Output the [x, y] coordinate of the center of the cell containing the given text.  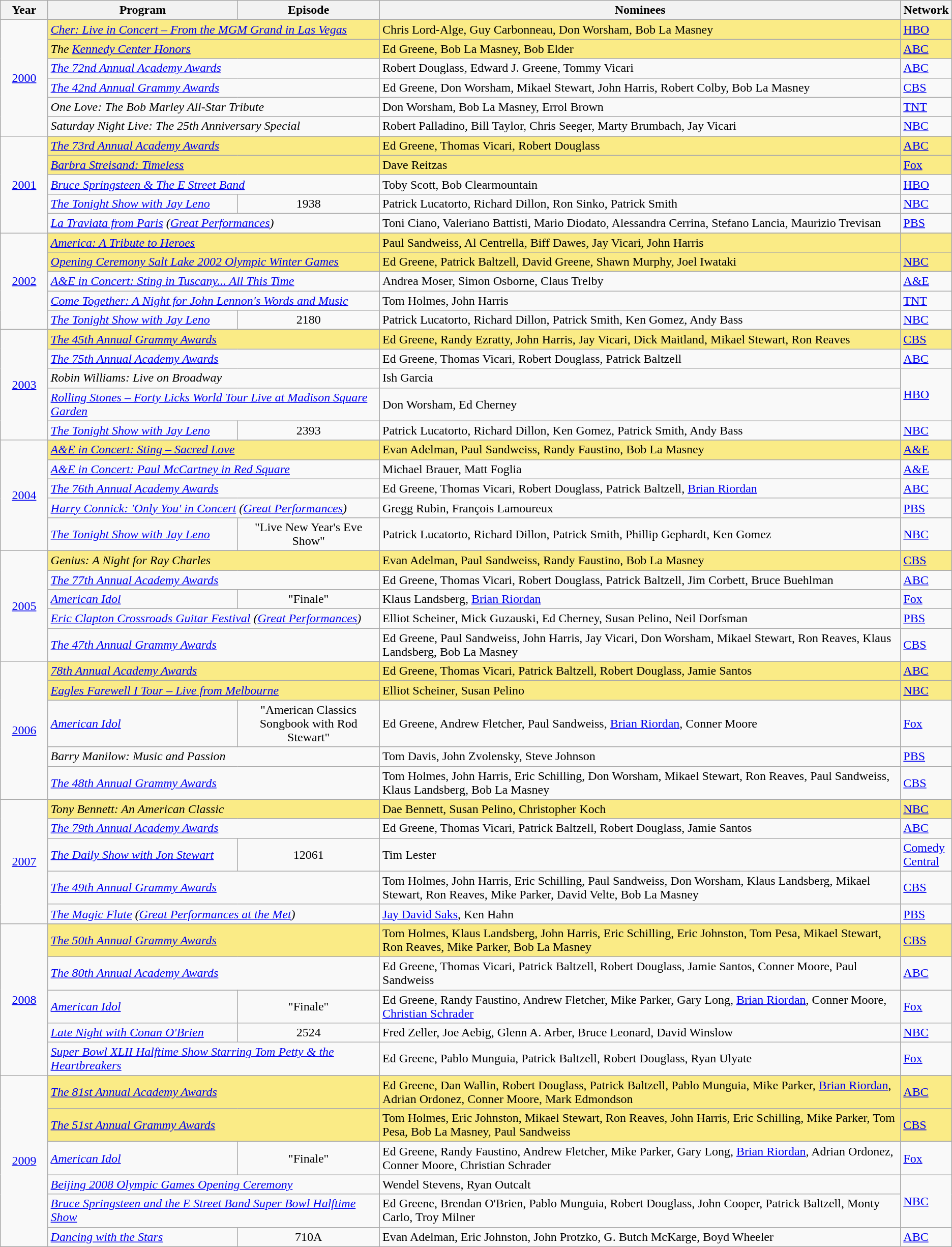
2006 [24, 731]
Wendel Stevens, Ryan Outcalt [640, 1184]
The 47th Annual Grammy Awards [214, 645]
Chris Lord-Alge, Guy Carbonneau, Don Worsham, Bob La Masney [640, 30]
The 81st Annual Academy Awards [214, 1092]
Beijing 2008 Olympic Games Opening Ceremony [214, 1184]
Eric Clapton Crossroads Guitar Festival (Great Performances) [214, 619]
Patrick Lucatorto, Richard Dillon, Ron Sinko, Patrick Smith [640, 204]
Ed Greene, Thomas Vicari, Robert Douglass, Patrick Baltzell, Jim Corbett, Bruce Buehlman [640, 579]
2000 [24, 78]
The 45th Annual Grammy Awards [214, 339]
Ed Greene, Thomas Vicari, Robert Douglass, Patrick Baltzell, Brian Riordan [640, 488]
The 75th Annual Academy Awards [214, 359]
Rolling Stones – Forty Licks World Tour Live at Madison Square Garden [214, 404]
Program [142, 10]
The 79th Annual Academy Awards [214, 828]
One Love: The Bob Marley All-Star Tribute [214, 107]
Ed Greene, Randy Ezratty, John Harris, Jay Vicari, Dick Maitland, Mikael Stewart, Ron Reaves [640, 339]
Andrea Moser, Simon Osborne, Claus Trelby [640, 281]
Dae Bennett, Susan Pelino, Christopher Koch [640, 809]
2003 [24, 385]
Opening Ceremony Salt Lake 2002 Olympic Winter Games [214, 262]
The 50th Annual Grammy Awards [214, 940]
Fred Zeller, Joe Aebig, Glenn A. Arber, Bruce Leonard, David Winslow [640, 1033]
Dancing with the Stars [142, 1237]
Robert Douglass, Edward J. Greene, Tommy Vicari [640, 68]
The 72nd Annual Academy Awards [214, 68]
Gregg Rubin, François Lamoureux [640, 508]
Paul Sandweiss, Al Centrella, Biff Dawes, Jay Vicari, John Harris [640, 243]
The 77th Annual Academy Awards [214, 579]
12061 [309, 855]
Robin Williams: Live on Broadway [214, 378]
A&E in Concert: Paul McCartney in Red Square [214, 469]
Ed Greene, Thomas Vicari, Robert Douglass, Patrick Baltzell [640, 359]
Cher: Live in Concert – From the MGM Grand in Las Vegas [214, 30]
1938 [309, 204]
2524 [309, 1033]
Bruce Springsteen & The E Street Band [214, 184]
The 42nd Annual Grammy Awards [214, 88]
Ed Greene, Don Worsham, Mikael Stewart, John Harris, Robert Colby, Bob La Masney [640, 88]
Ed Greene, Randy Faustino, Andrew Fletcher, Mike Parker, Gary Long, Brian Riordan, Adrian Ordonez, Conner Moore, Christian Schrader [640, 1158]
Ed Greene, Patrick Baltzell, David Greene, Shawn Murphy, Joel Iwataki [640, 262]
Comedy Central [926, 855]
Patrick Lucatorto, Richard Dillon, Patrick Smith, Phillip Gephardt, Ken Gomez [640, 534]
78th Annual Academy Awards [214, 671]
2009 [24, 1161]
"American Classics Songbook with Rod Stewart" [309, 723]
2007 [24, 861]
Tom Holmes, John Harris, Eric Schilling, Don Worsham, Mikael Stewart, Ron Reaves, Paul Sandweiss, Klaus Landsberg, Bob La Masney [640, 782]
Dave Reitzas [640, 165]
Saturday Night Live: The 25th Anniversary Special [214, 126]
Ed Greene, Pablo Munguia, Patrick Baltzell, Robert Douglass, Ryan Ulyate [640, 1059]
2004 [24, 496]
Barbra Streisand: Timeless [214, 165]
2008 [24, 999]
Tom Holmes, Klaus Landsberg, John Harris, Eric Schilling, Eric Johnston, Tom Pesa, Mikael Stewart, Ron Reaves, Mike Parker, Bob La Masney [640, 940]
Network [926, 10]
Elliot Scheiner, Mick Guzauski, Ed Cherney, Susan Pelino, Neil Dorfsman [640, 619]
Late Night with Conan O'Brien [142, 1033]
Michael Brauer, Matt Foglia [640, 469]
Episode [309, 10]
Ed Greene, Thomas Vicari, Robert Douglass [640, 146]
Year [24, 10]
Genius: A Night for Ray Charles [214, 560]
2001 [24, 184]
The 76th Annual Academy Awards [214, 488]
The Kennedy Center Honors [214, 49]
2002 [24, 281]
The 80th Annual Academy Awards [214, 973]
Toni Ciano, Valeriano Battisti, Mario Diodato, Alessandra Cerrina, Stefano Lancia, Maurizio Trevisan [640, 223]
Ed Greene, Dan Wallin, Robert Douglass, Patrick Baltzell, Pablo Munguia, Mike Parker, Brian Riordan, Adrian Ordonez, Conner Moore, Mark Edmondson [640, 1092]
Don Worsham, Bob La Masney, Errol Brown [640, 107]
Patrick Lucatorto, Richard Dillon, Ken Gomez, Patrick Smith, Andy Bass [640, 430]
"Live New Year's Eve Show" [309, 534]
Tim Lester [640, 855]
The 48th Annual Grammy Awards [214, 782]
710A [309, 1237]
Come Together: A Night for John Lennon's Words and Music [214, 301]
Eagles Farewell I Tour – Live from Melbourne [214, 690]
Don Worsham, Ed Cherney [640, 404]
The Daily Show with Jon Stewart [142, 855]
2005 [24, 605]
Bruce Springsteen and the E Street Band Super Bowl Halftime Show [214, 1211]
America: A Tribute to Heroes [214, 243]
Tom Holmes, John Harris [640, 301]
Ed Greene, Thomas Vicari, Patrick Baltzell, Robert Douglass, Jamie Santos, Conner Moore, Paul Sandweiss [640, 973]
Ed Greene, Andrew Fletcher, Paul Sandweiss, Brian Riordan, Conner Moore [640, 723]
Ed Greene, Bob La Masney, Bob Elder [640, 49]
Ed Greene, Randy Faustino, Andrew Fletcher, Mike Parker, Gary Long, Brian Riordan, Conner Moore, Christian Schrader [640, 1006]
A&E in Concert: Sting – Sacred Love [214, 450]
La Traviata from Paris (Great Performances) [214, 223]
Patrick Lucatorto, Richard Dillon, Patrick Smith, Ken Gomez, Andy Bass [640, 320]
2393 [309, 430]
Tony Bennett: An American Classic [214, 809]
The 51st Annual Grammy Awards [214, 1125]
Klaus Landsberg, Brian Riordan [640, 599]
A&E in Concert: Sting in Tuscany... All This Time [214, 281]
Nominees [640, 10]
Tom Holmes, Eric Johnston, Mikael Stewart, Ron Reaves, John Harris, Eric Schilling, Mike Parker, Tom Pesa, Bob La Masney, Paul Sandweiss [640, 1125]
The 73rd Annual Academy Awards [214, 146]
Ish Garcia [640, 378]
Evan Adelman, Eric Johnston, John Protzko, G. Butch McKarge, Boyd Wheeler [640, 1237]
Ed Greene, Brendan O'Brien, Pablo Munguia, Robert Douglass, John Cooper, Patrick Baltzell, Monty Carlo, Troy Milner [640, 1211]
Barry Manilow: Music and Passion [214, 757]
2180 [309, 320]
Toby Scott, Bob Clearmountain [640, 184]
Tom Davis, John Zvolensky, Steve Johnson [640, 757]
The Magic Flute (Great Performances at the Met) [214, 914]
The 49th Annual Grammy Awards [214, 887]
Ed Greene, Paul Sandweiss, John Harris, Jay Vicari, Don Worsham, Mikael Stewart, Ron Reaves, Klaus Landsberg, Bob La Masney [640, 645]
Harry Connick: 'Only You' in Concert (Great Performances) [214, 508]
Super Bowl XLII Halftime Show Starring Tom Petty & the Heartbreakers [214, 1059]
Elliot Scheiner, Susan Pelino [640, 690]
Robert Palladino, Bill Taylor, Chris Seeger, Marty Brumbach, Jay Vicari [640, 126]
Jay David Saks, Ken Hahn [640, 914]
